Find where the given text appears and provide that cell's center as [x, y] coordinate. 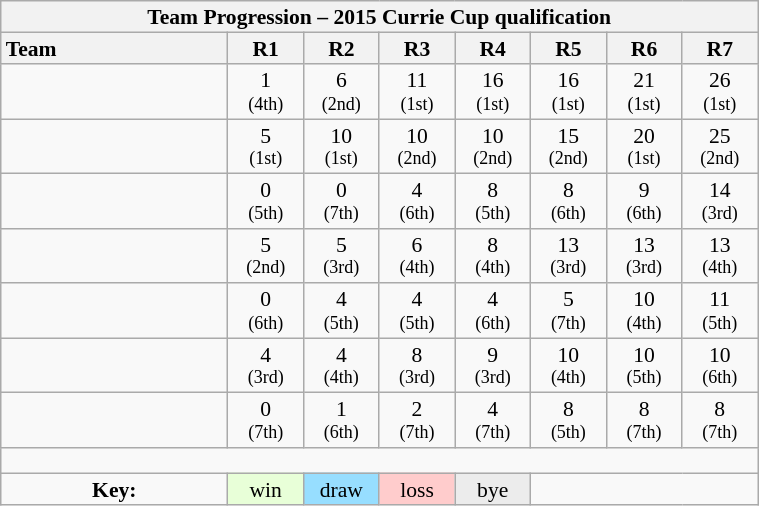
11 (5th) [720, 312]
R4 [493, 49]
5 (7th) [569, 312]
13 (4th) [720, 256]
4 (4th) [341, 366]
26 (1st) [720, 92]
9 (6th) [644, 202]
draw [341, 489]
R6 [644, 49]
R3 [417, 49]
8 (6th) [569, 202]
10 (1st) [341, 146]
11 (1st) [417, 92]
21 (1st) [644, 92]
2 (7th) [417, 420]
25 (2nd) [720, 146]
10 (5th) [644, 366]
5 (1st) [266, 146]
14 (3rd) [720, 202]
R5 [569, 49]
6 (2nd) [341, 92]
5 (2nd) [266, 256]
5 (3rd) [341, 256]
R1 [266, 49]
0 (5th) [266, 202]
6 (4th) [417, 256]
loss [417, 489]
20 (1st) [644, 146]
bye [493, 489]
10 (6th) [720, 366]
0 (6th) [266, 312]
9 (3rd) [493, 366]
8 (4th) [493, 256]
win [266, 489]
15 (2nd) [569, 146]
Team [114, 49]
Team Progression – 2015 Currie Cup qualification [380, 17]
1 (4th) [266, 92]
R2 [341, 49]
8 (3rd) [417, 366]
4 (3rd) [266, 366]
4 (7th) [493, 420]
1 (6th) [341, 420]
R7 [720, 49]
Key: [114, 489]
